Return the [x, y] coordinate for the center point of the cell that contains the specified text.  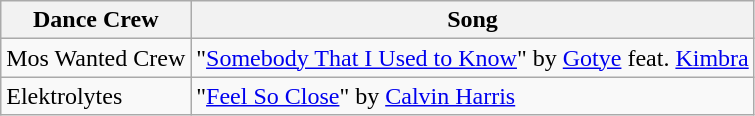
Mos Wanted Crew [96, 58]
"Somebody That I Used to Know" by Gotye feat. Kimbra [472, 58]
"Feel So Close" by Calvin Harris [472, 96]
Dance Crew [96, 20]
Elektrolytes [96, 96]
Song [472, 20]
